Provide the [X, Y] coordinate of the cell's center where the given text is located.  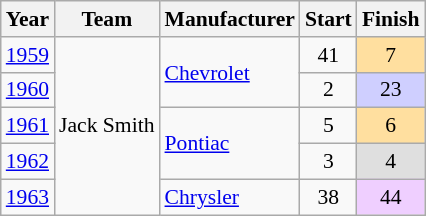
23 [391, 90]
44 [391, 197]
4 [391, 162]
5 [328, 126]
1961 [28, 126]
7 [391, 55]
1959 [28, 55]
Manufacturer [230, 19]
Year [28, 19]
Start [328, 19]
38 [328, 197]
Jack Smith [106, 126]
6 [391, 126]
Chrysler [230, 197]
41 [328, 55]
Team [106, 19]
3 [328, 162]
1963 [28, 197]
Pontiac [230, 144]
2 [328, 90]
1962 [28, 162]
Chevrolet [230, 72]
Finish [391, 19]
1960 [28, 90]
